Extract the (x, y) coordinate from the center of the cell holding the provided text.  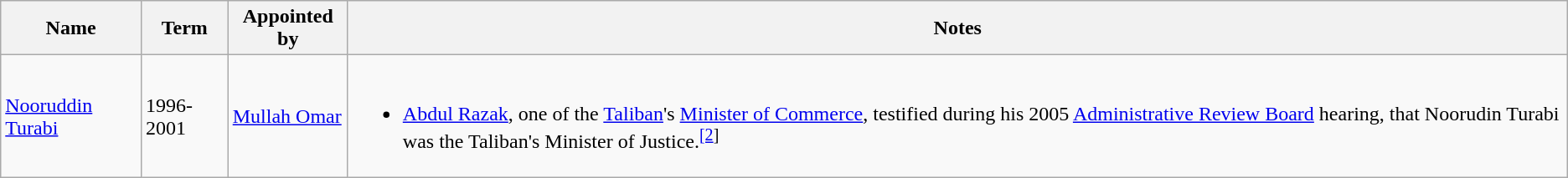
1996-2001 (184, 117)
Mullah Omar (288, 117)
Term (184, 28)
Name (71, 28)
Notes (957, 28)
Appointed by (288, 28)
Nooruddin Turabi (71, 117)
